Output the [X, Y] coordinate of the center of the cell containing the given text.  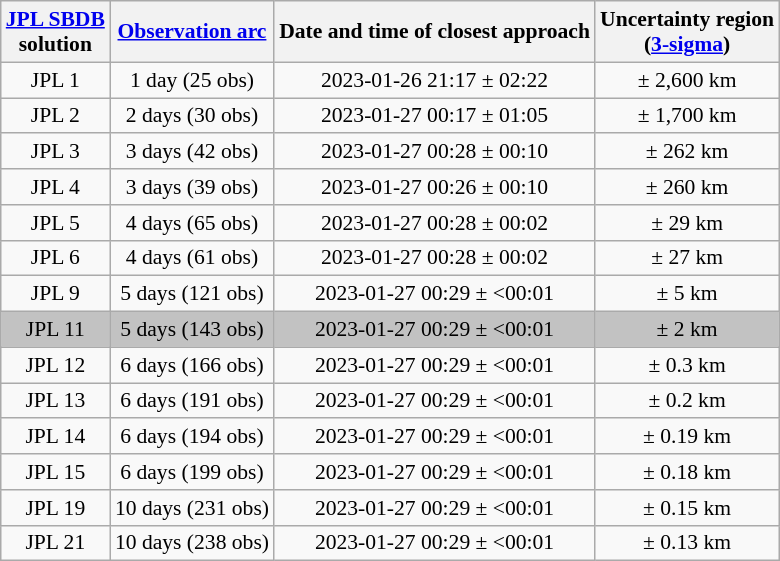
JPL 4 [56, 187]
± 2 km [687, 330]
2023-01-27 00:17 ± 01:05 [434, 116]
± 0.3 km [687, 365]
JPL SBDBsolution [56, 32]
JPL 12 [56, 365]
3 days (42 obs) [192, 152]
± 27 km [687, 258]
5 days (121 obs) [192, 294]
± 5 km [687, 294]
± 0.15 km [687, 508]
± 29 km [687, 223]
Date and time of closest approach [434, 32]
Observation arc [192, 32]
3 days (39 obs) [192, 187]
4 days (61 obs) [192, 258]
JPL 5 [56, 223]
Uncertainty region(3-sigma) [687, 32]
± 2,600 km [687, 80]
± 260 km [687, 187]
± 262 km [687, 152]
JPL 11 [56, 330]
± 1,700 km [687, 116]
JPL 14 [56, 437]
6 days (194 obs) [192, 437]
10 days (238 obs) [192, 543]
JPL 2 [56, 116]
JPL 3 [56, 152]
5 days (143 obs) [192, 330]
1 day (25 obs) [192, 80]
± 0.2 km [687, 401]
JPL 9 [56, 294]
2 days (30 obs) [192, 116]
6 days (199 obs) [192, 472]
JPL 13 [56, 401]
± 0.18 km [687, 472]
JPL 6 [56, 258]
2023-01-27 00:28 ± 00:10 [434, 152]
JPL 19 [56, 508]
10 days (231 obs) [192, 508]
JPL 21 [56, 543]
JPL 15 [56, 472]
± 0.13 km [687, 543]
2023-01-26 21:17 ± 02:22 [434, 80]
JPL 1 [56, 80]
6 days (166 obs) [192, 365]
2023-01-27 00:26 ± 00:10 [434, 187]
± 0.19 km [687, 437]
4 days (65 obs) [192, 223]
6 days (191 obs) [192, 401]
